Output the (x, y) coordinate of the center of the cell containing the given text.  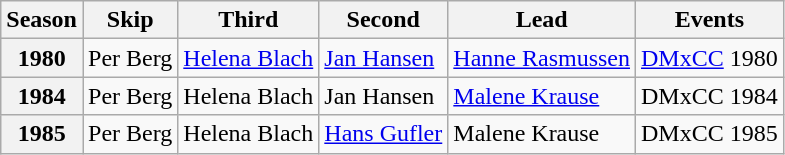
Hanne Rasmussen (542, 58)
Skip (130, 20)
Lead (542, 20)
1980 (42, 58)
Events (710, 20)
Third (248, 20)
1984 (42, 96)
Season (42, 20)
DMxCC 1984 (710, 96)
DMxCC 1980 (710, 58)
Second (384, 20)
DMxCC 1985 (710, 134)
1985 (42, 134)
Hans Gufler (384, 134)
